Output the (X, Y) coordinate of the center of the cell containing the given text.  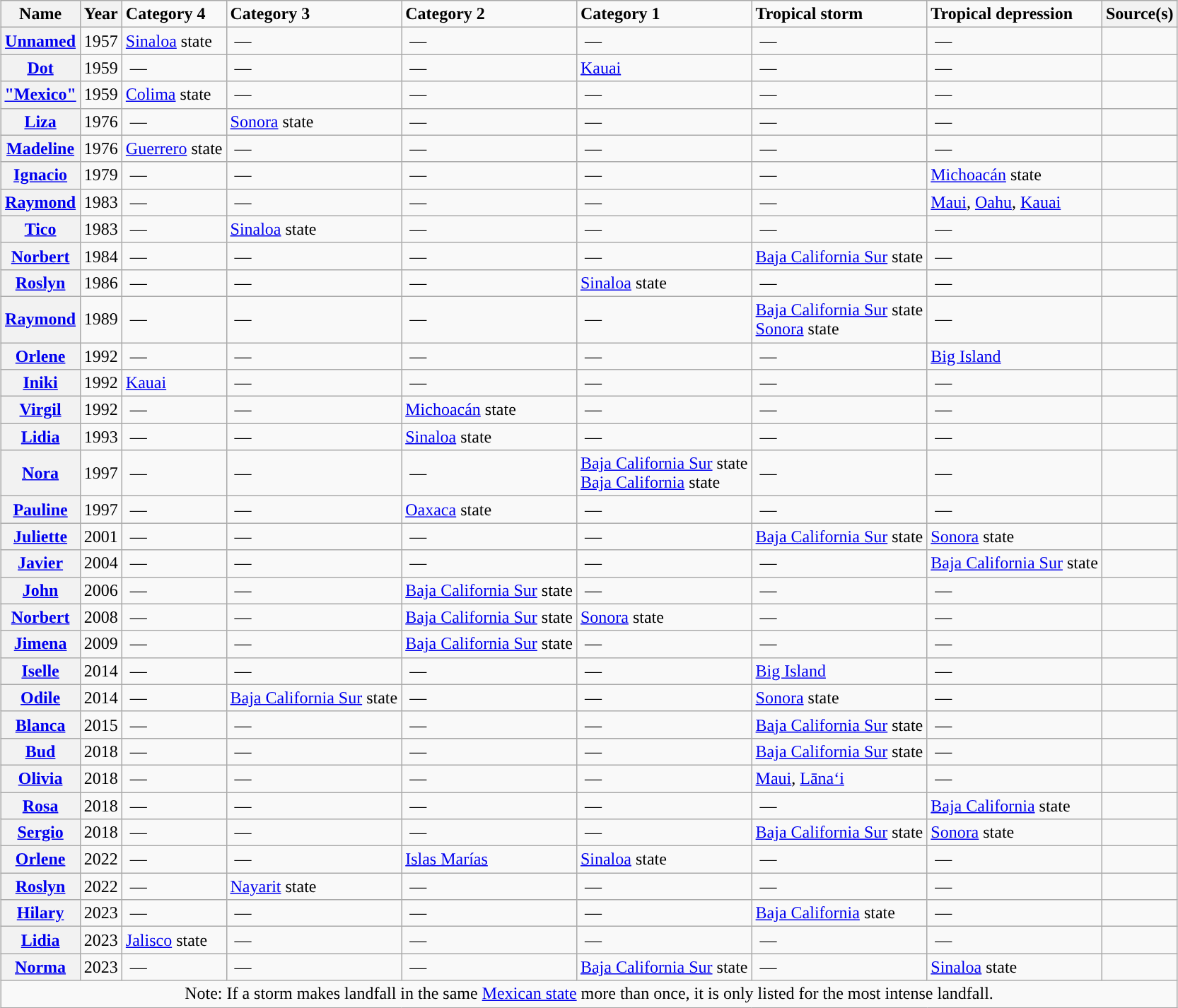
Iselle (40, 671)
Tropical depression (1015, 14)
Nora (40, 474)
Colima state (174, 95)
Maui, Oahu, Kauai (1015, 202)
1957 (100, 41)
Tropical storm (839, 14)
Rosa (40, 805)
Maui, Lānaʻi (839, 778)
Category 4 (174, 14)
Baja California Sur stateSonora state (839, 320)
Nayarit state (314, 886)
Year (100, 14)
Madeline (40, 148)
1979 (100, 175)
2008 (100, 617)
Source(s) (1140, 14)
Guerrero state (174, 148)
2015 (100, 725)
Islas Marías (489, 860)
Oaxaca state (489, 510)
Pauline (40, 510)
1989 (100, 320)
Sergio (40, 833)
Jalisco state (174, 940)
Javier (40, 563)
2006 (100, 590)
Hilary (40, 913)
John (40, 590)
1993 (100, 437)
Ignacio (40, 175)
Name (40, 14)
Blanca (40, 725)
Norma (40, 967)
Dot (40, 68)
Note: If a storm makes landfall in the same Mexican state more than once, it is only listed for the most intense landfall. (589, 994)
Jimena (40, 644)
Baja California Sur stateBaja California state (664, 474)
2009 (100, 644)
Virgil (40, 410)
Olivia (40, 778)
Liza (40, 122)
Category 3 (314, 14)
Category 2 (489, 14)
"Mexico" (40, 95)
1986 (100, 283)
Odile (40, 698)
2004 (100, 563)
Category 1 (664, 14)
Unnamed (40, 41)
2001 (100, 537)
Bud (40, 751)
1984 (100, 256)
Tico (40, 229)
Iniki (40, 383)
Juliette (40, 537)
